Output the [x, y] coordinate of the center of the cell containing the given text.  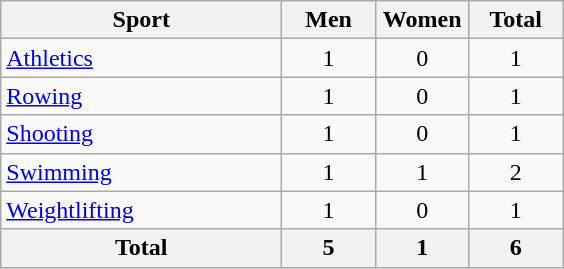
Rowing [142, 96]
Men [329, 20]
5 [329, 248]
Women [422, 20]
Shooting [142, 134]
2 [516, 172]
Weightlifting [142, 210]
Swimming [142, 172]
Sport [142, 20]
6 [516, 248]
Athletics [142, 58]
